Return (x, y) of the center of cell containing provided text 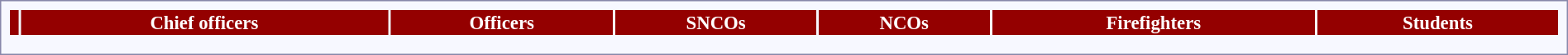
Firefighters (1154, 22)
Students (1437, 22)
NCOs (905, 22)
Officers (502, 22)
Chief officers (204, 22)
SNCOs (716, 22)
